Identify which cell holds the provided text, then report its [X, Y] central coordinate. 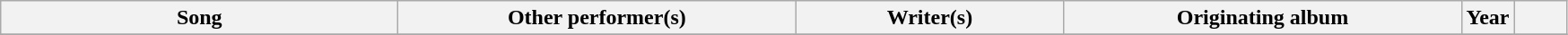
Originating album [1263, 18]
Song [199, 18]
Other performer(s) [597, 18]
Year [1487, 18]
Writer(s) [929, 18]
